Determine the [x, y] coordinate at the center of the cell enclosing the given text.  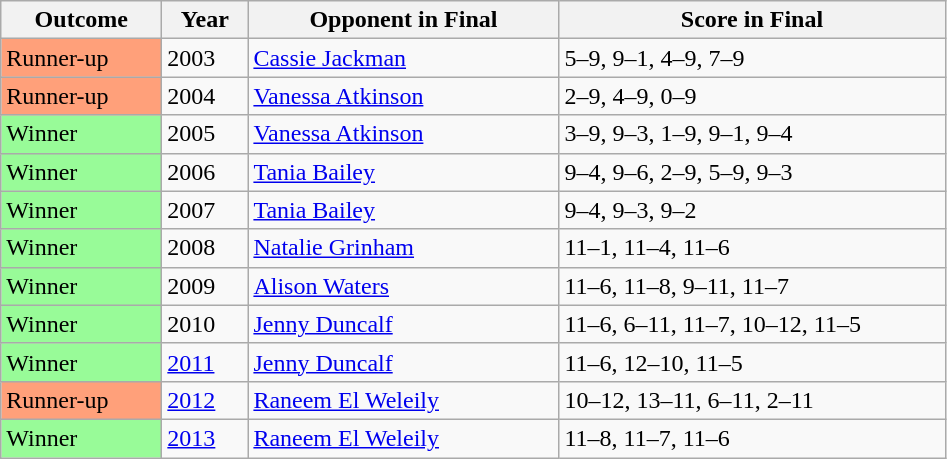
Year [205, 20]
11–6, 12–10, 11–5 [752, 362]
2009 [205, 286]
2–9, 4–9, 0–9 [752, 96]
2006 [205, 172]
11–8, 11–7, 11–6 [752, 438]
5–9, 9–1, 4–9, 7–9 [752, 58]
2008 [205, 248]
Natalie Grinham [404, 248]
11–6, 11–8, 9–11, 11–7 [752, 286]
2010 [205, 324]
11–1, 11–4, 11–6 [752, 248]
11–6, 6–11, 11–7, 10–12, 11–5 [752, 324]
Opponent in Final [404, 20]
9–4, 9–3, 9–2 [752, 210]
Cassie Jackman [404, 58]
2012 [205, 400]
2013 [205, 438]
2005 [205, 134]
10–12, 13–11, 6–11, 2–11 [752, 400]
2004 [205, 96]
2007 [205, 210]
Outcome [82, 20]
9–4, 9–6, 2–9, 5–9, 9–3 [752, 172]
2003 [205, 58]
3–9, 9–3, 1–9, 9–1, 9–4 [752, 134]
Alison Waters [404, 286]
Score in Final [752, 20]
2011 [205, 362]
